From the cell containing the given text, extract its center point as (X, Y) coordinate. 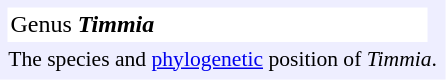
The species and phylogenetic position of Timmia. (223, 58)
Genus Timmia (217, 24)
